Extract the [x, y] coordinate from the center of the cell holding the provided text.  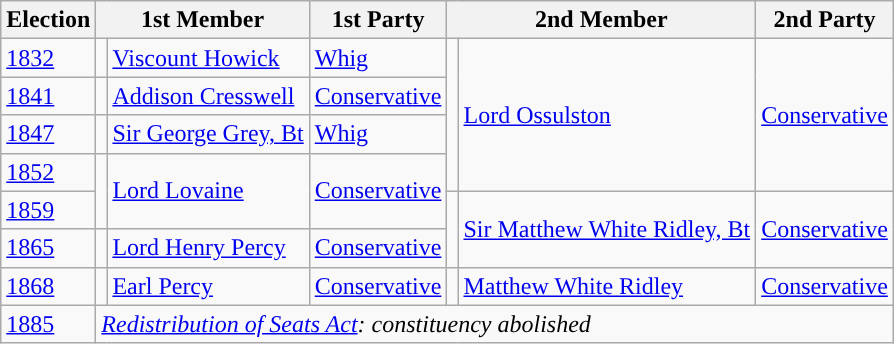
2nd Member [602, 20]
Earl Percy [208, 286]
1865 [48, 248]
1859 [48, 210]
1st Party [378, 20]
Lord Henry Percy [208, 248]
Viscount Howick [208, 58]
Addison Cresswell [208, 96]
1832 [48, 58]
1868 [48, 286]
2nd Party [825, 20]
1847 [48, 134]
1885 [48, 324]
Lord Ossulston [607, 115]
1852 [48, 172]
Sir George Grey, Bt [208, 134]
Lord Lovaine [208, 191]
Election [48, 20]
Sir Matthew White Ridley, Bt [607, 229]
1st Member [202, 20]
Matthew White Ridley [607, 286]
Redistribution of Seats Act: constituency abolished [495, 324]
1841 [48, 96]
